Provide the (x, y) coordinate of the cell's center where the given text is located.  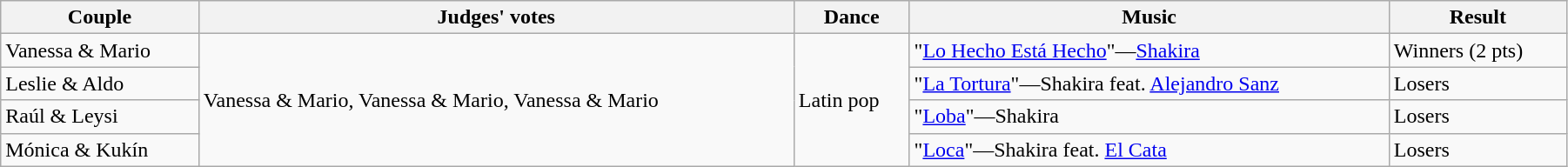
Couple (100, 17)
Latin pop (851, 100)
Raúl & Leysi (100, 117)
Vanessa & Mario, Vanessa & Mario, Vanessa & Mario (496, 100)
Vanessa & Mario (100, 50)
Mónica & Kukín (100, 150)
Leslie & Aldo (100, 83)
"La Tortura"—Shakira feat. Alejandro Sanz (1149, 83)
"Lo Hecho Está Hecho"—Shakira (1149, 50)
Judges' votes (496, 17)
"Loca"—Shakira feat. El Cata (1149, 150)
Music (1149, 17)
Winners (2 pts) (1478, 50)
Result (1478, 17)
"Loba"—Shakira (1149, 117)
Dance (851, 17)
